Return [X, Y] of the center of cell containing provided text 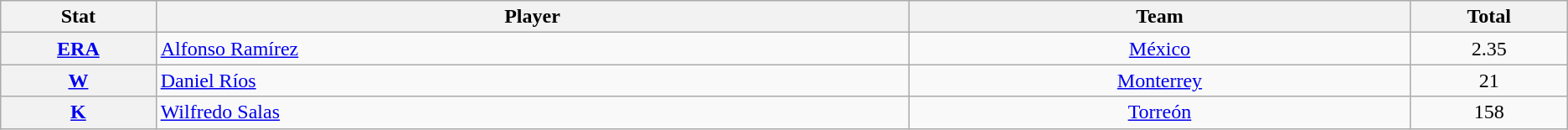
Monterrey [1159, 81]
Stat [79, 17]
México [1159, 49]
K [79, 112]
ERA [79, 49]
158 [1489, 112]
Daniel Ríos [533, 81]
Wilfredo Salas [533, 112]
Total [1489, 17]
Player [533, 17]
Torreón [1159, 112]
Alfonso Ramírez [533, 49]
W [79, 81]
Team [1159, 17]
2.35 [1489, 49]
21 [1489, 81]
